Capture the cell that displays the provided text and extract its (X, Y) central coordinate. 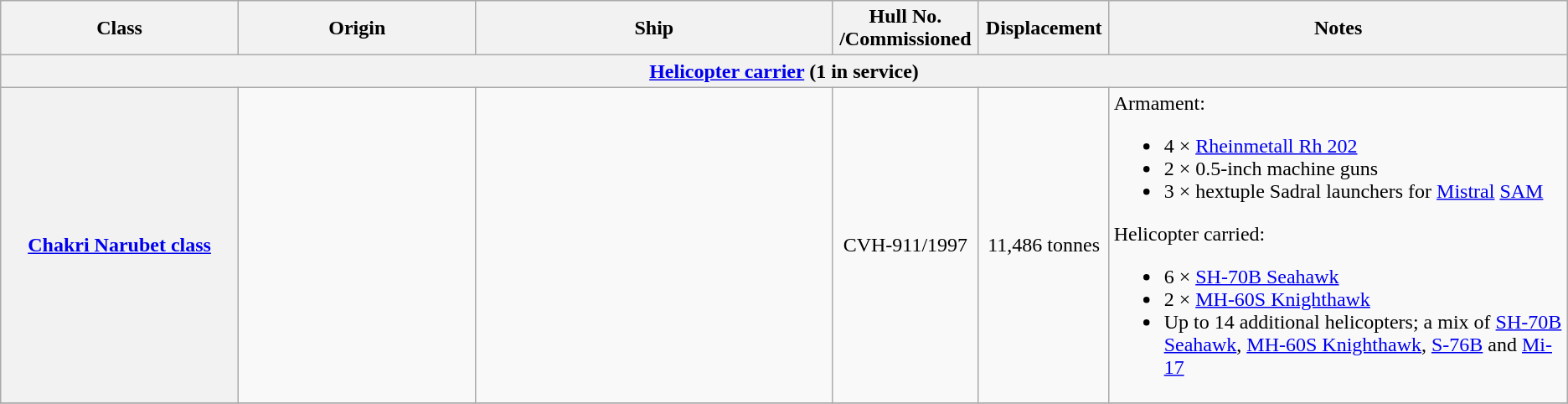
Displacement (1044, 28)
Helicopter carrier (1 in service) (784, 71)
Ship (653, 28)
Origin (357, 28)
CVH-911/1997 (906, 245)
11,486 tonnes (1044, 245)
Class (120, 28)
Chakri Narubet class (120, 245)
Hull No./Commissioned (906, 28)
Notes (1338, 28)
